Locate the cell with the specified text and output its [x, y] center coordinate. 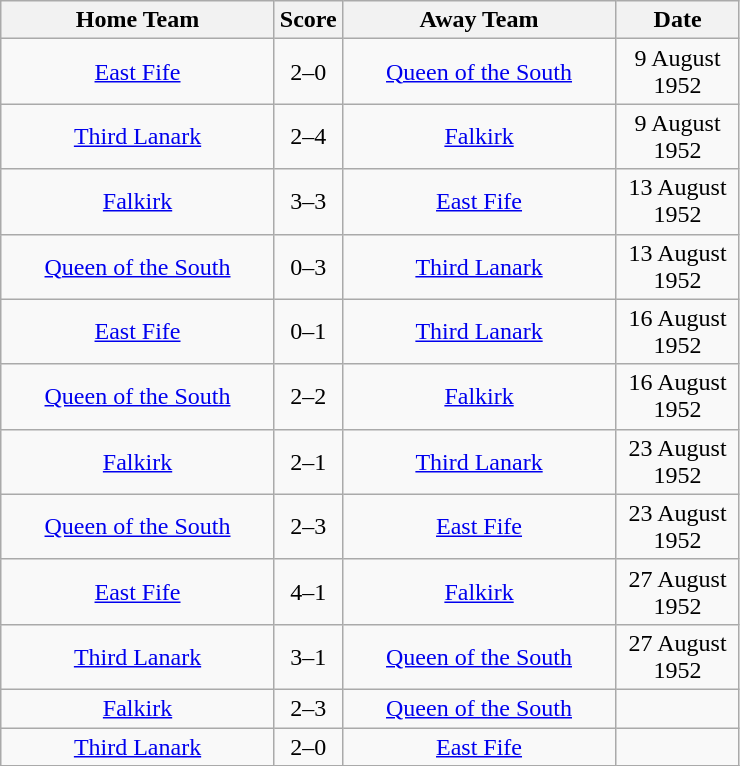
2–1 [308, 462]
3–1 [308, 656]
3–3 [308, 202]
0–1 [308, 332]
2–4 [308, 136]
Away Team [479, 20]
2–2 [308, 396]
0–3 [308, 266]
Score [308, 20]
Date [678, 20]
4–1 [308, 592]
Home Team [138, 20]
